Return the [x, y] coordinate for the center point of the cell that contains the specified text.  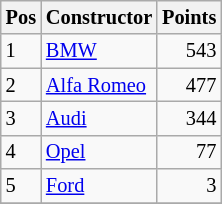
Constructor [99, 17]
2 [21, 85]
477 [189, 85]
Ford [99, 186]
BMW [99, 51]
1 [21, 51]
Pos [21, 17]
Audi [99, 118]
543 [189, 51]
Alfa Romeo [99, 85]
4 [21, 152]
Points [189, 17]
5 [21, 186]
Opel [99, 152]
344 [189, 118]
77 [189, 152]
